For the text-containing cell, return its midpoint in (X, Y) coordinate format. 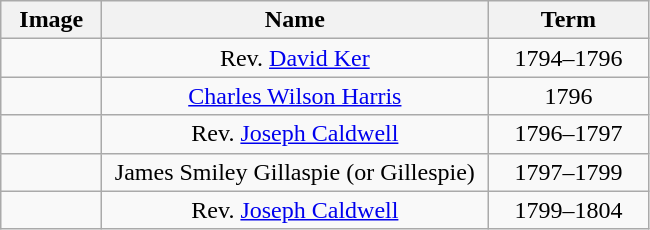
Term (568, 20)
1799–1804 (568, 210)
Image (52, 20)
James Smiley Gillaspie (or Gillespie) (295, 172)
Name (295, 20)
1796 (568, 96)
Rev. David Ker (295, 58)
1794–1796 (568, 58)
1797–1799 (568, 172)
Charles Wilson Harris (295, 96)
1796–1797 (568, 134)
